Pinpoint the cell where the given text exists, returning its (X, Y) midpoint coordinate. 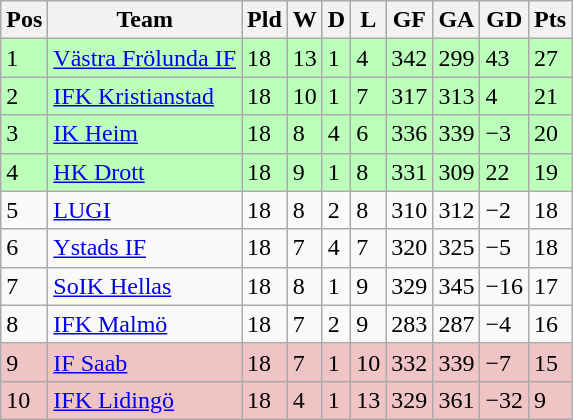
313 (456, 96)
317 (410, 96)
−5 (504, 248)
320 (410, 248)
19 (550, 172)
IFK Lidingö (145, 400)
D (336, 20)
325 (456, 248)
LUGI (145, 210)
Pos (24, 20)
L (368, 20)
IF Saab (145, 362)
SoIK Hellas (145, 286)
Ystads IF (145, 248)
283 (410, 324)
GA (456, 20)
−16 (504, 286)
21 (550, 96)
Västra Frölunda IF (145, 58)
299 (456, 58)
336 (410, 134)
IK Heim (145, 134)
345 (456, 286)
GF (410, 20)
Pts (550, 20)
22 (504, 172)
312 (456, 210)
3 (24, 134)
HK Drott (145, 172)
20 (550, 134)
W (304, 20)
310 (410, 210)
GD (504, 20)
331 (410, 172)
43 (504, 58)
Pld (265, 20)
27 (550, 58)
−3 (504, 134)
361 (456, 400)
−2 (504, 210)
17 (550, 286)
IFK Malmö (145, 324)
−32 (504, 400)
5 (24, 210)
15 (550, 362)
287 (456, 324)
332 (410, 362)
Team (145, 20)
IFK Kristianstad (145, 96)
−4 (504, 324)
342 (410, 58)
16 (550, 324)
309 (456, 172)
−7 (504, 362)
